Search for the cell housing the specified text and yield its [x, y] center coordinate. 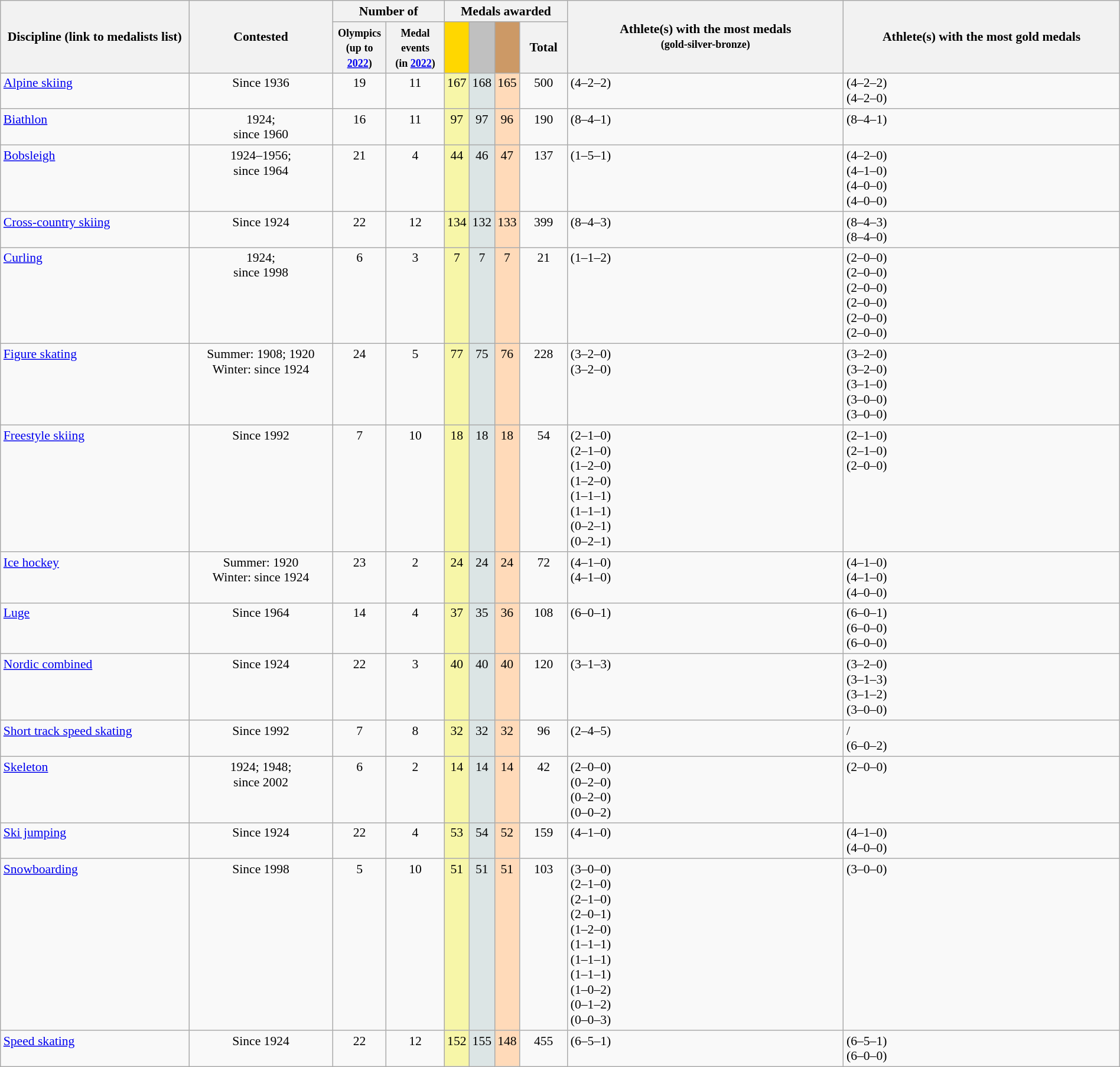
120 [543, 687]
Summer: 1920Winter: since 1924 [261, 578]
Contested [261, 37]
Luge [95, 629]
Bobsleigh [95, 178]
Since 1936 [261, 91]
1924;since 1998 [261, 295]
155 [482, 1048]
(3–0–0) [982, 945]
8 [415, 739]
Ice hockey [95, 578]
(4–1–0) (4–0–0) [982, 840]
134 [457, 229]
(1–5–1) [705, 178]
37 [457, 629]
Athlete(s) with the most medals (gold-silver-bronze) [705, 37]
167 [457, 91]
47 [507, 178]
(2–1–0) (2–1–0) (1–2–0) (1–2–0) (1–1–1) (1–1–1) (0–2–1) (0–2–1) [705, 489]
190 [543, 128]
Since 1998 [261, 945]
23 [359, 578]
228 [543, 385]
77 [457, 385]
Medal events(in 2022) [415, 47]
Since 1964 [261, 629]
1924;since 1960 [261, 128]
/ (6–0–2) [982, 739]
Curling [95, 295]
Cross-country skiing [95, 229]
(6–0–1) (6–0–0) (6–0–0) [982, 629]
(6–0–1) [705, 629]
(3–2–0) (3–2–0) [705, 385]
Figure skating [95, 385]
Skeleton [95, 789]
399 [543, 229]
(4–1–0) [705, 840]
Speed skating [95, 1048]
76 [507, 385]
Short track speed skating [95, 739]
(3–0–0) (2–1–0) (2–1–0) (2–0–1) (1–2–0) (1–1–1) (1–1–1) (1–1–1) (1–0–2) (0–1–2) (0–0–3) [705, 945]
44 [457, 178]
1924; 1948;since 2002 [261, 789]
(2–0–0) [982, 789]
159 [543, 840]
455 [543, 1048]
137 [543, 178]
16 [359, 128]
Olympics(up to 2022) [359, 47]
(2–0–0) (0–2–0) (0–2–0) (0–0–2) [705, 789]
(4–1–0) (4–1–0) [705, 578]
(4–1–0) (4–1–0) (4–0–0) [982, 578]
(3–1–3) [705, 687]
19 [359, 91]
46 [482, 178]
(1–1–2) [705, 295]
Snowboarding [95, 945]
(8–4–3) [705, 229]
(4–2–0) (4–1–0) (4–0–0) (4–0–0) [982, 178]
(6–5–1) (6–0–0) [982, 1048]
500 [543, 91]
Total [543, 47]
Nordic combined [95, 687]
(3–2–0) (3–1–3) (3–1–2) (3–0–0) [982, 687]
148 [507, 1048]
152 [457, 1048]
133 [507, 229]
Number of [389, 11]
(4–2–2) [705, 91]
72 [543, 578]
52 [507, 840]
Biathlon [95, 128]
168 [482, 91]
35 [482, 629]
Medals awarded [506, 11]
Summer: 1908; 1920Winter: since 1924 [261, 385]
Ski jumping [95, 840]
53 [457, 840]
(4–2–2) (4–2–0) [982, 91]
(6–5–1) [705, 1048]
(2–4–5) [705, 739]
Freestyle skiing [95, 489]
(2–0–0) (2–0–0) (2–0–0) (2–0–0) (2–0–0) (2–0–0) [982, 295]
103 [543, 945]
Athlete(s) with the most gold medals [982, 37]
165 [507, 91]
1924–1956;since 1964 [261, 178]
Discipline (link to medalists list) [95, 37]
(8–4–3) (8–4–0) [982, 229]
(2–1–0) (2–1–0) (2–0–0) [982, 489]
75 [482, 385]
(3–2–0) (3–2–0) (3–1–0) (3–0–0) (3–0–0) [982, 385]
42 [543, 789]
36 [507, 629]
Alpine skiing [95, 91]
132 [482, 229]
108 [543, 629]
